Scan for the cell matching the given text and deliver its [X, Y] coordinate at center. 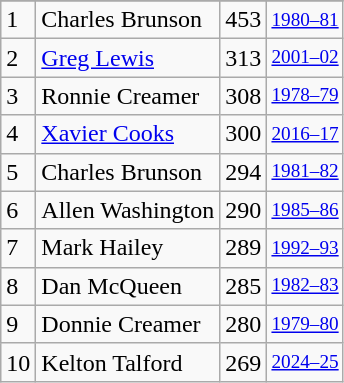
7 [18, 248]
290 [244, 210]
289 [244, 248]
1980–81 [305, 20]
308 [244, 96]
Greg Lewis [128, 58]
2016–17 [305, 134]
453 [244, 20]
1982–83 [305, 286]
1979–80 [305, 324]
Xavier Cooks [128, 134]
Donnie Creamer [128, 324]
1 [18, 20]
1978–79 [305, 96]
3 [18, 96]
9 [18, 324]
Ronnie Creamer [128, 96]
1985–86 [305, 210]
Kelton Talford [128, 362]
4 [18, 134]
Mark Hailey [128, 248]
285 [244, 286]
5 [18, 172]
10 [18, 362]
2001–02 [305, 58]
280 [244, 324]
6 [18, 210]
2 [18, 58]
2024–25 [305, 362]
1992–93 [305, 248]
Allen Washington [128, 210]
8 [18, 286]
313 [244, 58]
269 [244, 362]
Dan McQueen [128, 286]
294 [244, 172]
1981–82 [305, 172]
300 [244, 134]
